Output the [X, Y] coordinate of the center of the cell containing the given text.  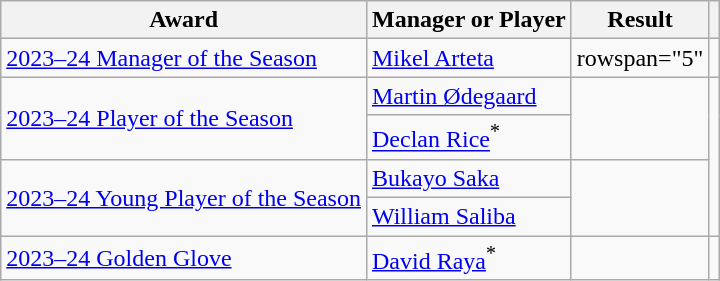
2023–24 Young Player of the Season [184, 197]
2023–24 Golden Glove [184, 258]
Bukayo Saka [468, 178]
2023–24 Player of the Season [184, 118]
rowspan="5" [640, 58]
Award [184, 20]
Mikel Arteta [468, 58]
Declan Rice* [468, 138]
William Saliba [468, 217]
Manager or Player [468, 20]
Result [640, 20]
David Raya* [468, 258]
Martin Ødegaard [468, 96]
2023–24 Manager of the Season [184, 58]
